For the text-containing cell, return its midpoint in [X, Y] coordinate format. 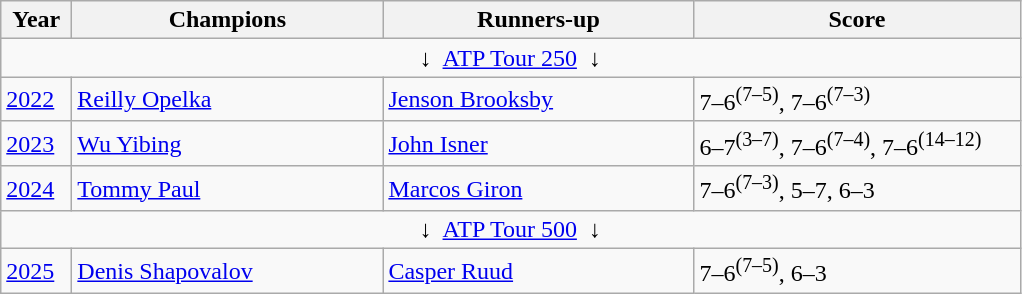
Score [857, 20]
Year [36, 20]
7–6(7–5), 6–3 [857, 272]
2024 [36, 188]
2025 [36, 272]
Marcos Giron [538, 188]
↓ ATP Tour 500 ↓ [510, 230]
Wu Yibing [228, 144]
Reilly Opelka [228, 100]
Runners-up [538, 20]
2023 [36, 144]
Champions [228, 20]
7–6(7–5), 7–6(7–3) [857, 100]
Jenson Brooksby [538, 100]
7–6(7–3), 5–7, 6–3 [857, 188]
Casper Ruud [538, 272]
Tommy Paul [228, 188]
↓ ATP Tour 250 ↓ [510, 58]
6–7(3–7), 7–6(7–4), 7–6(14–12) [857, 144]
Denis Shapovalov [228, 272]
John Isner [538, 144]
2022 [36, 100]
